Pinpoint the cell where the given text exists, returning its (x, y) midpoint coordinate. 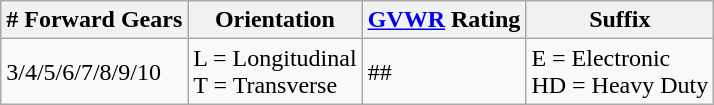
Orientation (275, 20)
L = LongitudinalT = Transverse (275, 72)
E = ElectronicHD = Heavy Duty (620, 72)
# Forward Gears (94, 20)
3/4/5/6/7/8/9/10 (94, 72)
## (444, 72)
Suffix (620, 20)
GVWR Rating (444, 20)
